Provide the [x, y] coordinate of the cell's center where the given text is located.  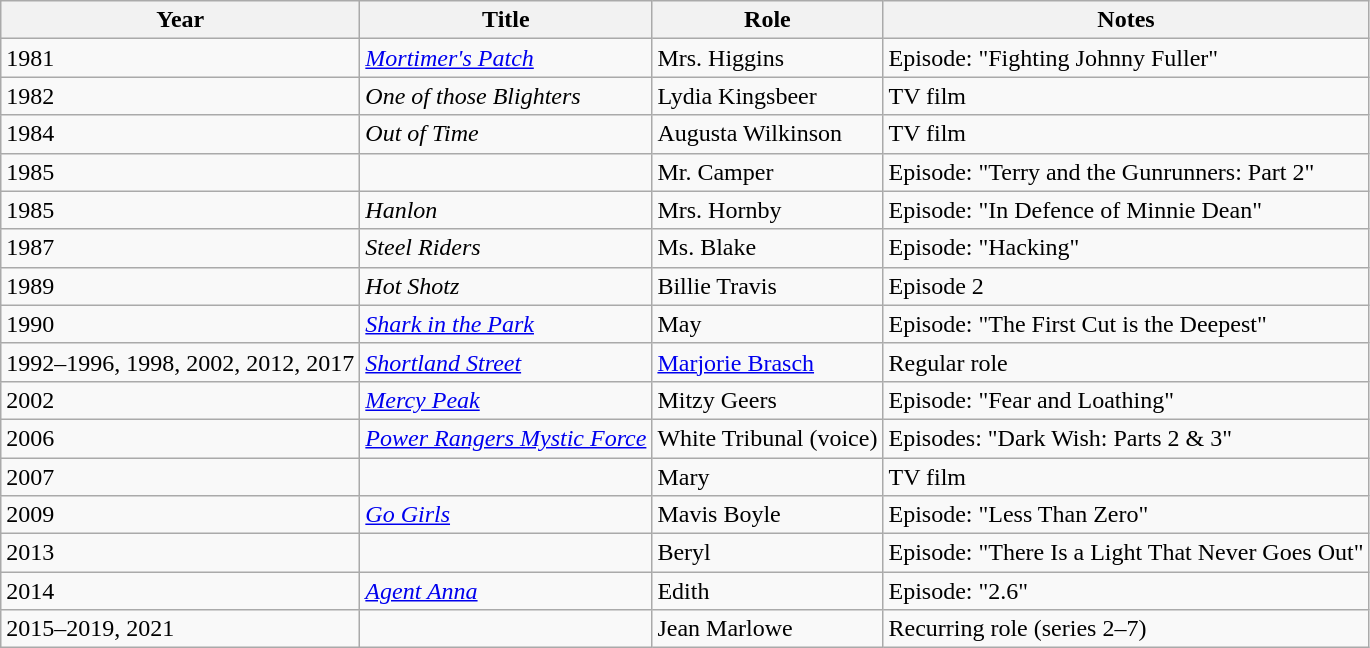
Title [506, 20]
Notes [1126, 20]
One of those Blighters [506, 96]
1989 [180, 286]
1992–1996, 1998, 2002, 2012, 2017 [180, 362]
White Tribunal (voice) [768, 438]
Augusta Wilkinson [768, 134]
2014 [180, 591]
Mrs. Higgins [768, 58]
Steel Riders [506, 248]
Mr. Camper [768, 172]
2002 [180, 400]
Episode: "Terry and the Gunrunners: Part 2" [1126, 172]
1982 [180, 96]
Shortland Street [506, 362]
1990 [180, 324]
2007 [180, 477]
Year [180, 20]
Episode 2 [1126, 286]
Out of Time [506, 134]
1981 [180, 58]
Go Girls [506, 515]
Episode: "There Is a Light That Never Goes Out" [1126, 553]
Episode: "Fear and Loathing" [1126, 400]
1987 [180, 248]
Episode: "The First Cut is the Deepest" [1126, 324]
Regular role [1126, 362]
2015–2019, 2021 [180, 629]
Episode: "Hacking" [1126, 248]
Hanlon [506, 210]
Mortimer's Patch [506, 58]
2006 [180, 438]
Lydia Kingsbeer [768, 96]
Episode: "Less Than Zero" [1126, 515]
Episode: "In Defence of Minnie Dean" [1126, 210]
Recurring role (series 2–7) [1126, 629]
1984 [180, 134]
Mitzy Geers [768, 400]
2009 [180, 515]
May [768, 324]
Episode: "Fighting Johnny Fuller" [1126, 58]
Jean Marlowe [768, 629]
Shark in the Park [506, 324]
Episode: "2.6" [1126, 591]
Mrs. Hornby [768, 210]
Role [768, 20]
Mercy Peak [506, 400]
Power Rangers Mystic Force [506, 438]
Episodes: "Dark Wish: Parts 2 & 3" [1126, 438]
Edith [768, 591]
Agent Anna [506, 591]
Marjorie Brasch [768, 362]
Hot Shotz [506, 286]
Mavis Boyle [768, 515]
Mary [768, 477]
Beryl [768, 553]
Billie Travis [768, 286]
2013 [180, 553]
Ms. Blake [768, 248]
